Return the (x, y) coordinate for the center point of the cell that contains the specified text.  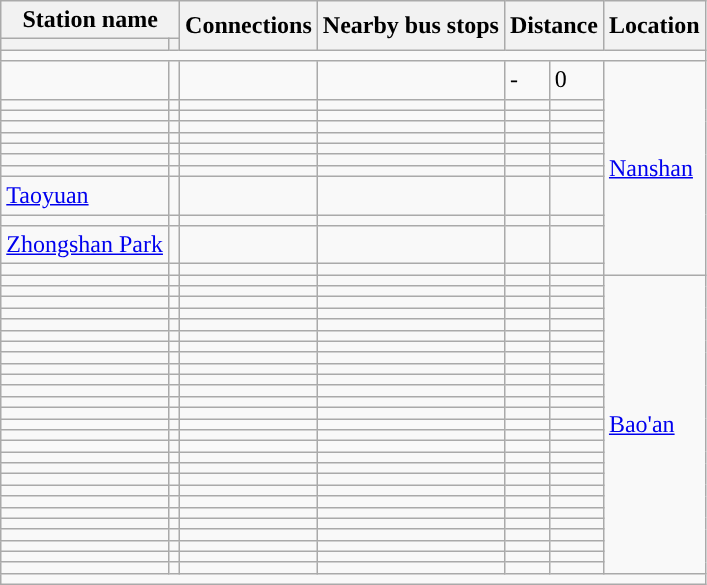
Nanshan (654, 168)
Taoyuan (85, 195)
Bao'an (654, 424)
- (526, 80)
0 (576, 80)
Station name (90, 20)
Nearby bus stops (410, 26)
Zhongshan Park (85, 245)
Location (654, 26)
Connections (249, 26)
Distance (554, 26)
